Detect which cell encompasses the target text, then output its [x, y] center coordinate. 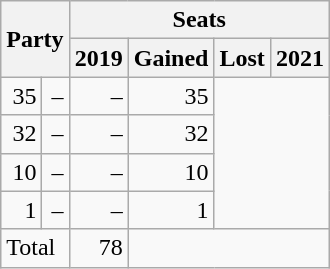
Lost [242, 58]
Seats [199, 20]
2019 [98, 58]
2021 [300, 58]
Party [35, 39]
78 [98, 248]
Total [35, 248]
Gained [171, 58]
